Return the [X, Y] coordinate for the center point of the cell that contains the specified text.  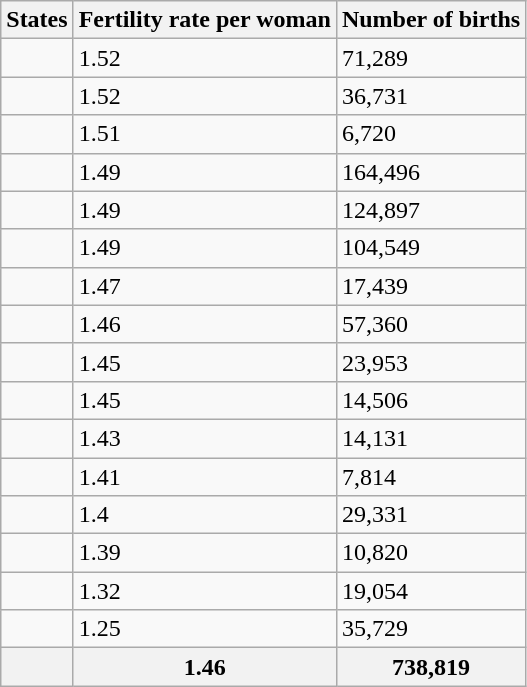
71,289 [430, 58]
19,054 [430, 591]
Fertility rate per woman [204, 20]
1.43 [204, 438]
17,439 [430, 286]
1.4 [204, 515]
1.25 [204, 629]
29,331 [430, 515]
Number of births [430, 20]
6,720 [430, 134]
35,729 [430, 629]
1.47 [204, 286]
36,731 [430, 96]
1.51 [204, 134]
57,360 [430, 324]
124,897 [430, 210]
164,496 [430, 172]
1.39 [204, 553]
1.41 [204, 477]
7,814 [430, 477]
1.32 [204, 591]
104,549 [430, 248]
States [37, 20]
14,131 [430, 438]
14,506 [430, 400]
23,953 [430, 362]
10,820 [430, 553]
738,819 [430, 667]
